Provide the [x, y] coordinate of the cell's center where the given text is located.  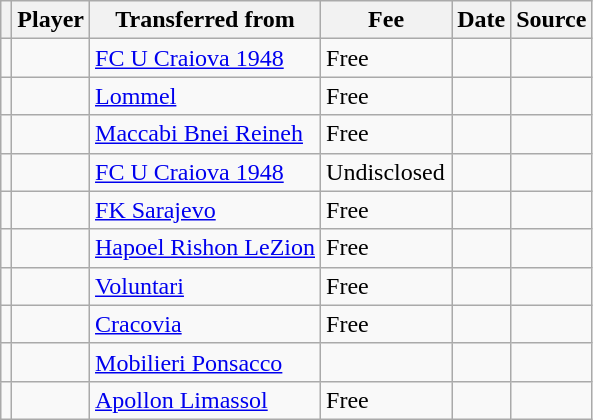
Lommel [206, 96]
Maccabi Bnei Reineh [206, 134]
Cracovia [206, 324]
Voluntari [206, 286]
Fee [386, 20]
FK Sarajevo [206, 210]
Undisclosed [386, 172]
Mobilieri Ponsacco [206, 362]
Source [552, 20]
Transferred from [206, 20]
Date [482, 20]
Apollon Limassol [206, 400]
Player [51, 20]
Hapoel Rishon LeZion [206, 248]
